Search for the cell housing the specified text and yield its [x, y] center coordinate. 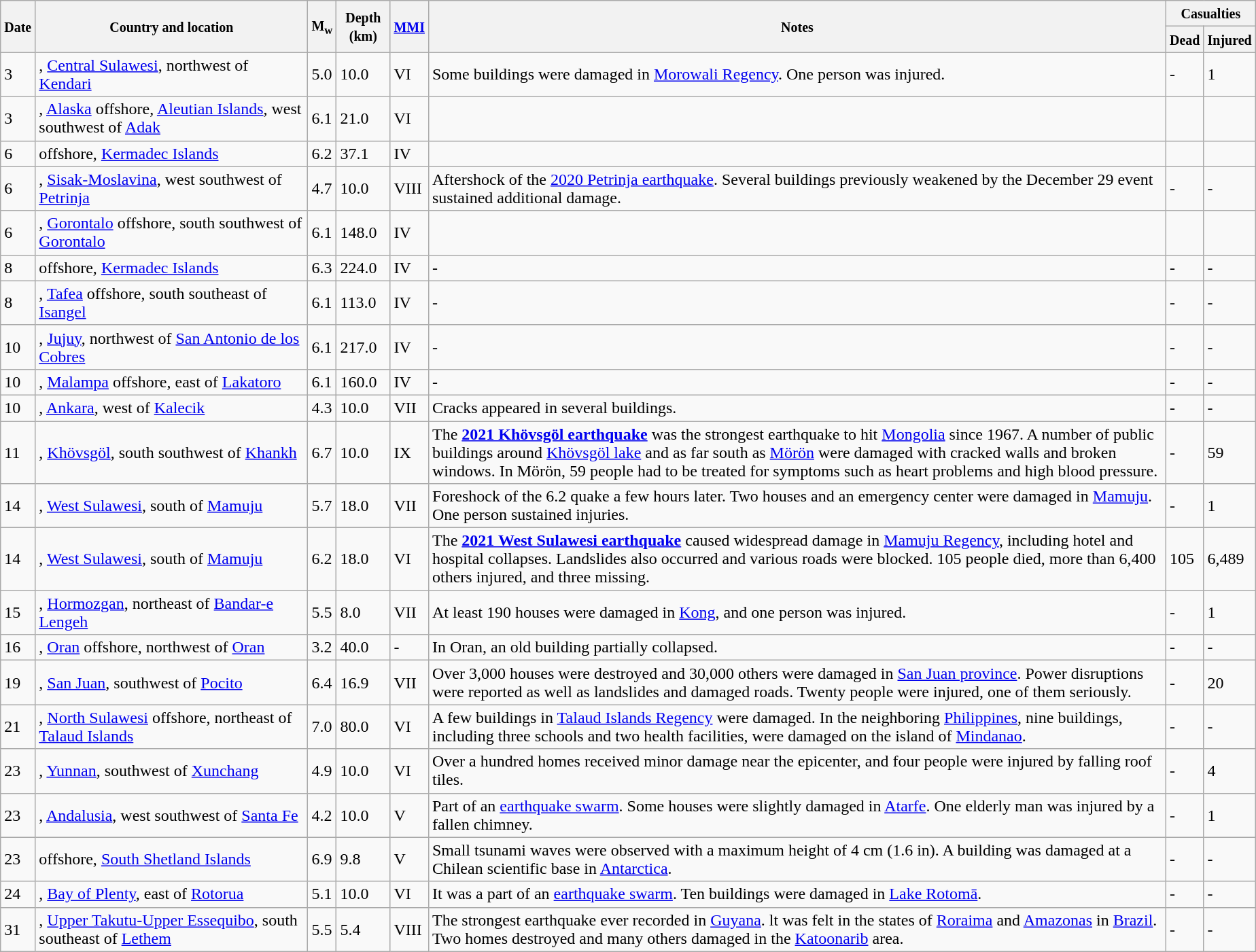
Casualties [1210, 14]
MMI [409, 27]
4 [1229, 771]
, North Sulawesi offshore, northeast of Talaud Islands [171, 727]
, Upper Takutu-Upper Essequibo, south southeast of Lethem [171, 930]
31 [18, 930]
Aftershock of the 2020 Petrinja earthquake. Several buildings previously weakened by the December 29 event sustained additional damage. [797, 189]
6.7 [322, 453]
160.0 [363, 382]
5.7 [322, 506]
113.0 [363, 303]
Over a hundred homes received minor damage near the epicenter, and four people were injured by falling roof tiles. [797, 771]
217.0 [363, 347]
105 [1185, 559]
6.9 [322, 859]
Mw [322, 27]
7.0 [322, 727]
20 [1229, 682]
4.3 [322, 408]
, Oran offshore, northwest of Oran [171, 648]
59 [1229, 453]
Date [18, 27]
Cracks appeared in several buildings. [797, 408]
Depth (km) [363, 27]
6.4 [322, 682]
15 [18, 613]
Some buildings were damaged in Morowali Regency. One person was injured. [797, 75]
16 [18, 648]
, Central Sulawesi, northwest of Kendari [171, 75]
11 [18, 453]
, Gorontalo offshore, south southwest of Gorontalo [171, 232]
Country and location [171, 27]
16.9 [363, 682]
24 [18, 894]
Dead [1185, 39]
6.3 [322, 268]
, Hormozgan, northeast of Bandar-e Lengeh [171, 613]
148.0 [363, 232]
, Sisak-Moslavina, west southwest of Petrinja [171, 189]
, San Juan, southwest of Pocito [171, 682]
6,489 [1229, 559]
Foreshock of the 6.2 quake a few hours later. Two houses and an emergency center were damaged in Mamuju. One person sustained injuries. [797, 506]
, Bay of Plenty, east of Rotorua [171, 894]
9.8 [363, 859]
21.0 [363, 118]
, Alaska offshore, Aleutian Islands, west southwest of Adak [171, 118]
, Andalusia, west southwest of Santa Fe [171, 815]
5.4 [363, 930]
8.0 [363, 613]
4.7 [322, 189]
At least 190 houses were damaged in Kong, and one person was injured. [797, 613]
, Khövsgöl, south southwest of Khankh [171, 453]
19 [18, 682]
, Malampa offshore, east of Lakatoro [171, 382]
Notes [797, 27]
4.2 [322, 815]
5.1 [322, 894]
80.0 [363, 727]
5.0 [322, 75]
Small tsunami waves were observed with a maximum height of 4 cm (1.6 in). A building was damaged at a Chilean scientific base in Antarctica. [797, 859]
37.1 [363, 154]
Part of an earthquake swarm. Some houses were slightly damaged in Atarfe. One elderly man was injured by a fallen chimney. [797, 815]
, Yunnan, southwest of Xunchang [171, 771]
, Jujuy, northwest of San Antonio de los Cobres [171, 347]
, Ankara, west of Kalecik [171, 408]
224.0 [363, 268]
4.9 [322, 771]
21 [18, 727]
offshore, South Shetland Islands [171, 859]
40.0 [363, 648]
Injured [1229, 39]
3.2 [322, 648]
, Tafea offshore, south southeast of Isangel [171, 303]
In Oran, an old building partially collapsed. [797, 648]
It was a part of an earthquake swarm. Ten buildings were damaged in Lake Rotomā. [797, 894]
IX [409, 453]
